Extract the (x, y) coordinate from the center of the cell holding the provided text.  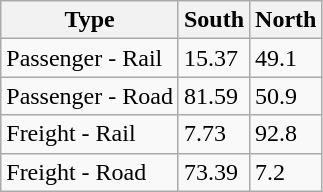
81.59 (214, 96)
Freight - Road (90, 172)
Freight - Rail (90, 134)
7.2 (286, 172)
South (214, 20)
7.73 (214, 134)
50.9 (286, 96)
Type (90, 20)
49.1 (286, 58)
North (286, 20)
Passenger - Rail (90, 58)
92.8 (286, 134)
15.37 (214, 58)
Passenger - Road (90, 96)
73.39 (214, 172)
